Detect which cell encompasses the target text, then output its [X, Y] center coordinate. 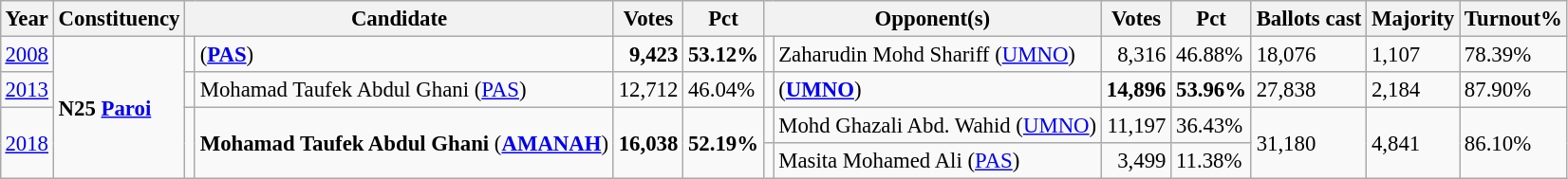
2,184 [1413, 90]
2008 [27, 54]
18,076 [1308, 54]
52.19% [723, 144]
8,316 [1135, 54]
87.90% [1514, 90]
1,107 [1413, 54]
46.88% [1211, 54]
31,180 [1308, 144]
16,038 [647, 144]
Turnout% [1514, 19]
Constituency [119, 19]
46.04% [723, 90]
Zaharudin Mohd Shariff (UMNO) [938, 54]
14,896 [1135, 90]
12,712 [647, 90]
27,838 [1308, 90]
86.10% [1514, 144]
4,841 [1413, 144]
3,499 [1135, 161]
N25 Paroi [119, 107]
9,423 [647, 54]
Candidate [400, 19]
Mohd Ghazali Abd. Wahid (UMNO) [938, 126]
2013 [27, 90]
Masita Mohamed Ali (PAS) [938, 161]
Majority [1413, 19]
(UMNO) [938, 90]
2018 [27, 144]
(PAS) [404, 54]
53.96% [1211, 90]
36.43% [1211, 126]
11.38% [1211, 161]
Mohamad Taufek Abdul Ghani (PAS) [404, 90]
78.39% [1514, 54]
11,197 [1135, 126]
53.12% [723, 54]
Mohamad Taufek Abdul Ghani (AMANAH) [404, 144]
Opponent(s) [932, 19]
Year [27, 19]
Ballots cast [1308, 19]
